Provide the (X, Y) coordinate of the cell's center where the given text is located.  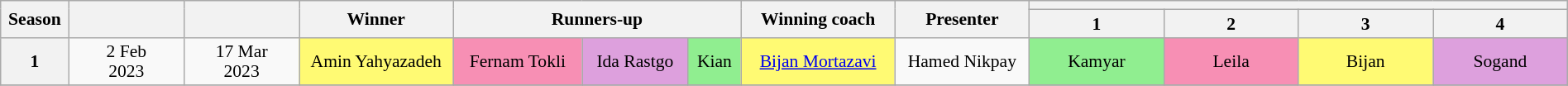
4 (1500, 23)
Kian (715, 61)
Winning coach (818, 19)
Season (35, 19)
2 Feb 2023 (126, 61)
Presenter (963, 19)
Hamed Nikpay (963, 61)
Bijan (1366, 61)
Ida Rastgo (635, 61)
Leila (1231, 61)
Fernam Tokli (518, 61)
Winner (376, 19)
Kamyar (1097, 61)
Amin Yahyazadeh (376, 61)
Sogand (1500, 61)
2 (1231, 23)
Bijan Mortazavi (818, 61)
3 (1366, 23)
17 Mar 2023 (241, 61)
Runners-up (597, 19)
